Identify which cell holds the provided text, then report its [X, Y] central coordinate. 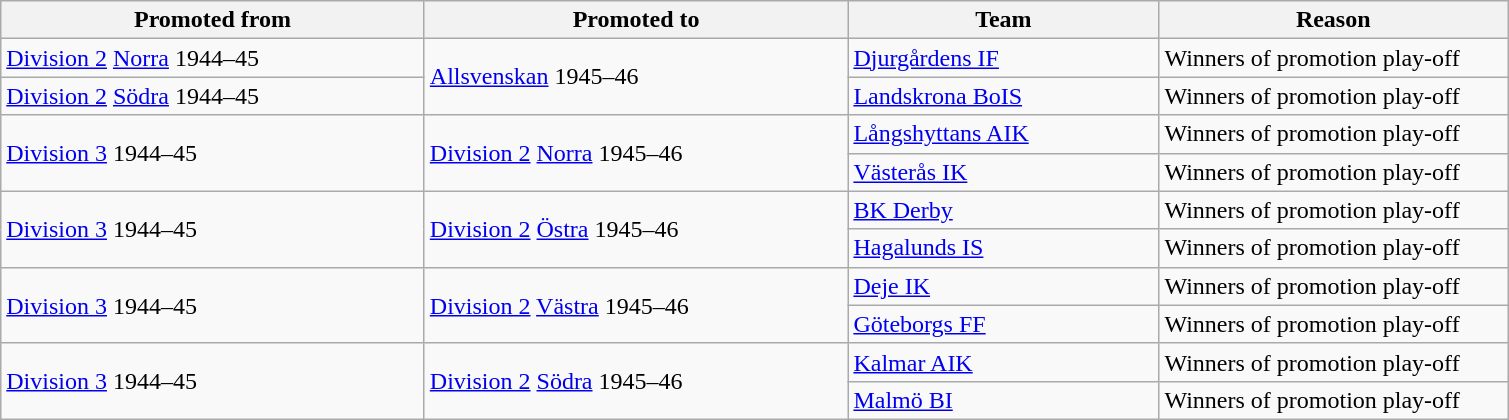
Promoted from [213, 20]
Malmö BI [1004, 400]
Reason [1334, 20]
Division 2 Västra 1945–46 [636, 305]
Kalmar AIK [1004, 362]
Allsvenskan 1945–46 [636, 77]
Långshyttans AIK [1004, 134]
Landskrona BoIS [1004, 96]
Djurgårdens IF [1004, 58]
Göteborgs FF [1004, 324]
Division 2 Södra 1944–45 [213, 96]
Team [1004, 20]
Division 2 Norra 1945–46 [636, 153]
Deje IK [1004, 286]
Hagalunds IS [1004, 248]
BK Derby [1004, 210]
Division 2 Norra 1944–45 [213, 58]
Division 2 Östra 1945–46 [636, 229]
Västerås IK [1004, 172]
Promoted to [636, 20]
Division 2 Södra 1945–46 [636, 381]
